Determine the [X, Y] coordinate at the center of the cell enclosing the given text.  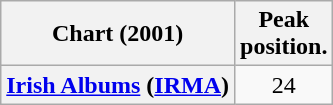
Peakposition. [284, 34]
Chart (2001) [118, 34]
24 [284, 85]
Irish Albums (IRMA) [118, 85]
